Return [X, Y] of the center of cell containing provided text 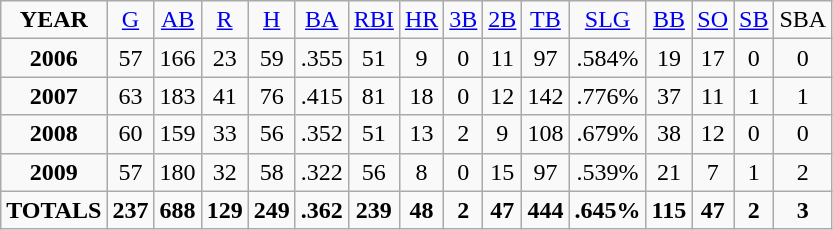
2008 [54, 134]
2007 [54, 96]
76 [272, 96]
3 [803, 210]
.322 [322, 172]
SBA [803, 20]
SO [713, 20]
63 [130, 96]
.352 [322, 134]
81 [374, 96]
59 [272, 58]
G [130, 20]
444 [546, 210]
115 [669, 210]
.415 [322, 96]
RBI [374, 20]
41 [224, 96]
17 [713, 58]
3B [464, 20]
21 [669, 172]
.584% [608, 58]
8 [421, 172]
183 [178, 96]
239 [374, 210]
15 [502, 172]
48 [421, 210]
.776% [608, 96]
.362 [322, 210]
159 [178, 134]
TOTALS [54, 210]
32 [224, 172]
688 [178, 210]
60 [130, 134]
37 [669, 96]
HR [421, 20]
2009 [54, 172]
108 [546, 134]
19 [669, 58]
142 [546, 96]
58 [272, 172]
249 [272, 210]
129 [224, 210]
YEAR [54, 20]
237 [130, 210]
TB [546, 20]
2006 [54, 58]
BA [322, 20]
23 [224, 58]
166 [178, 58]
33 [224, 134]
SLG [608, 20]
13 [421, 134]
.679% [608, 134]
18 [421, 96]
R [224, 20]
180 [178, 172]
7 [713, 172]
.355 [322, 58]
.645% [608, 210]
38 [669, 134]
2B [502, 20]
BB [669, 20]
SB [754, 20]
.539% [608, 172]
AB [178, 20]
H [272, 20]
